Return (X, Y) of the center of cell containing provided text 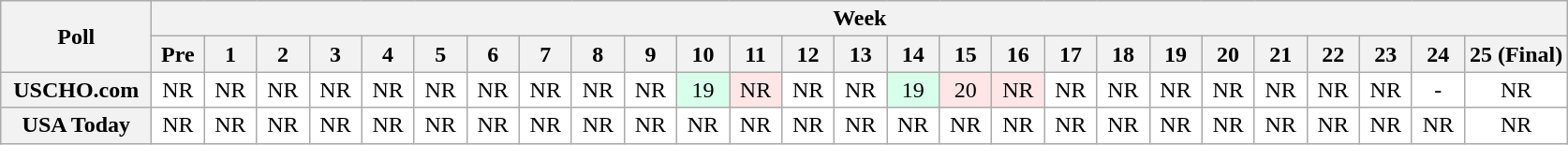
21 (1280, 54)
9 (650, 54)
16 (1018, 54)
13 (861, 54)
12 (808, 54)
25 (Final) (1516, 54)
2 (283, 54)
23 (1385, 54)
3 (335, 54)
USA Today (77, 125)
24 (1438, 54)
Week (860, 19)
USCHO.com (77, 90)
18 (1123, 54)
22 (1333, 54)
15 (966, 54)
11 (755, 54)
7 (545, 54)
5 (440, 54)
4 (388, 54)
1 (230, 54)
14 (913, 54)
17 (1071, 54)
8 (598, 54)
10 (703, 54)
Pre (178, 54)
Poll (77, 36)
6 (493, 54)
- (1438, 90)
